Detect which cell encompasses the target text, then output its [X, Y] center coordinate. 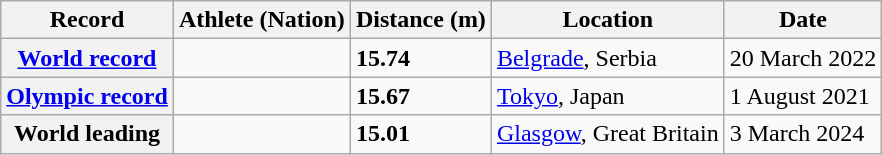
15.74 [420, 58]
Date [803, 20]
Belgrade, Serbia [608, 58]
15.01 [420, 134]
1 August 2021 [803, 96]
Tokyo, Japan [608, 96]
World record [88, 58]
3 March 2024 [803, 134]
Athlete (Nation) [262, 20]
15.67 [420, 96]
20 March 2022 [803, 58]
Record [88, 20]
Olympic record [88, 96]
Distance (m) [420, 20]
Location [608, 20]
Glasgow, Great Britain [608, 134]
World leading [88, 134]
